Locate the cell with the specified text and output its (x, y) center coordinate. 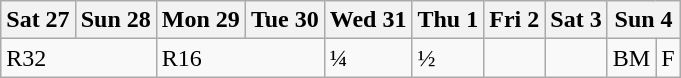
½ (448, 58)
Fri 2 (514, 20)
Sun 28 (116, 20)
Mon 29 (200, 20)
Thu 1 (448, 20)
F (668, 58)
R16 (240, 58)
Sat 3 (576, 20)
Tue 30 (284, 20)
Sat 27 (38, 20)
Wed 31 (368, 20)
Sun 4 (644, 20)
BM (631, 58)
¼ (368, 58)
R32 (79, 58)
